Return (X, Y) of the center of cell containing provided text 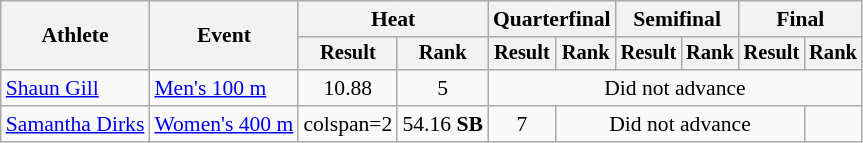
Men's 100 m (224, 88)
colspan=2 (348, 124)
Final (800, 19)
5 (442, 88)
10.88 (348, 88)
Semifinal (678, 19)
Women's 400 m (224, 124)
Athlete (76, 36)
Event (224, 36)
7 (522, 124)
Quarterfinal (552, 19)
54.16 SB (442, 124)
Heat (393, 19)
Samantha Dirks (76, 124)
Shaun Gill (76, 88)
